Output the (X, Y) coordinate of the center of the cell containing the given text.  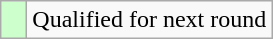
Qualified for next round (150, 20)
